Provide the (X, Y) coordinate of the cell's center where the given text is located.  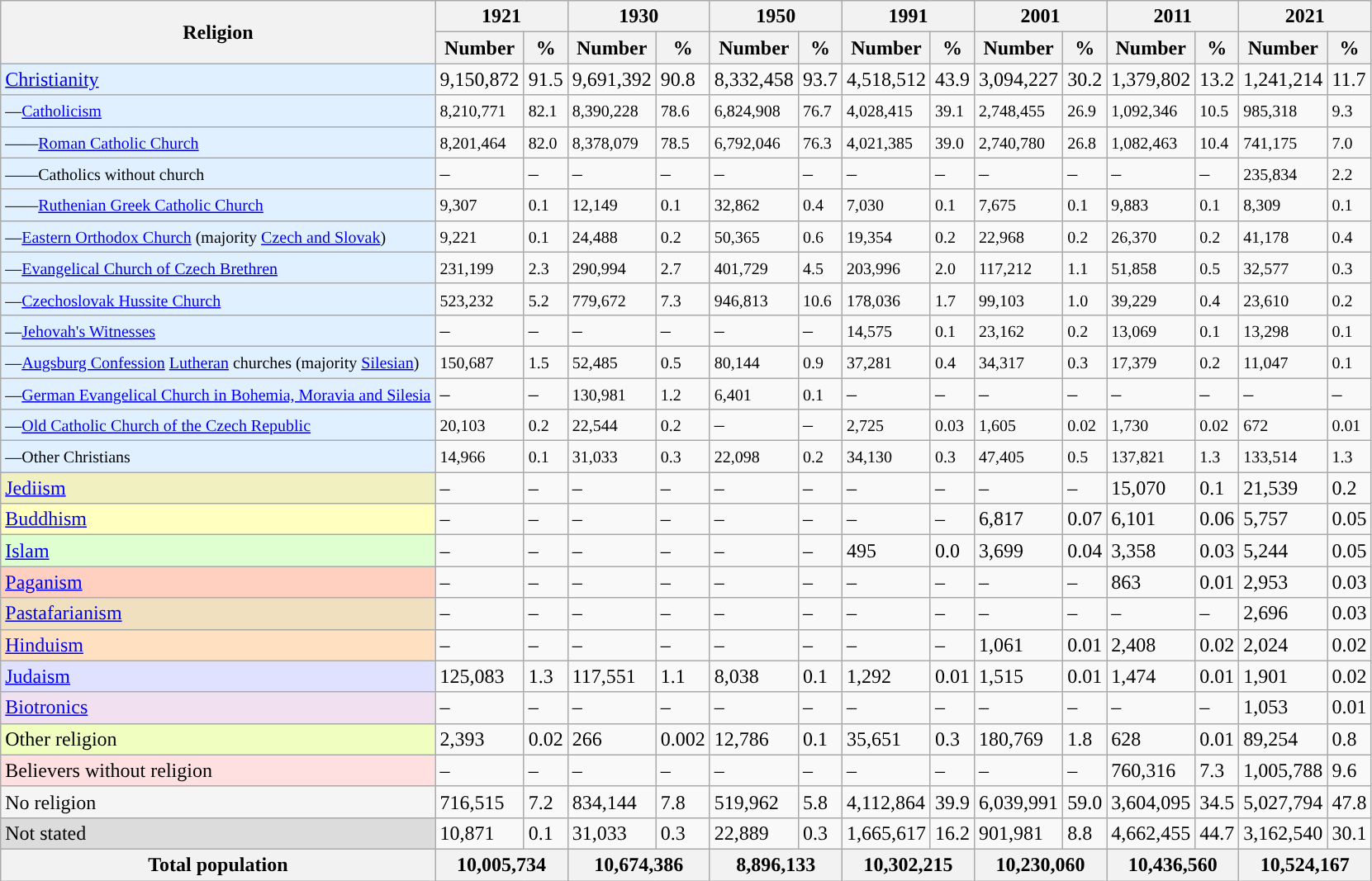
26.8 (1085, 142)
834,144 (611, 802)
716,515 (479, 802)
1.2 (682, 394)
80,144 (753, 362)
—Augsburg Confession Lutheran churches (majority Silesian) (218, 362)
34,130 (885, 457)
0.07 (1085, 519)
1,605 (1019, 425)
76.7 (819, 111)
14,575 (885, 330)
Jediism (218, 488)
37,281 (885, 362)
Biotronics (218, 708)
2.3 (545, 268)
0.6 (819, 236)
23,610 (1284, 299)
Buddhism (218, 519)
30.2 (1085, 79)
78.6 (682, 111)
2.2 (1350, 173)
50,365 (753, 236)
6,401 (753, 394)
0.9 (819, 362)
2,740,780 (1019, 142)
8,038 (753, 676)
22,544 (611, 425)
Believers without religion (218, 770)
12,149 (611, 205)
11,047 (1284, 362)
Christianity (218, 79)
0.04 (1085, 551)
7.2 (545, 802)
Total population (218, 864)
0.06 (1218, 519)
10.4 (1218, 142)
8,201,464 (479, 142)
1950 (776, 17)
9.3 (1350, 111)
34,317 (1019, 362)
—Catholicism (218, 111)
1.8 (1085, 739)
4,028,415 (885, 111)
863 (1151, 582)
2,393 (479, 739)
22,889 (753, 833)
2,725 (885, 425)
2,408 (1151, 645)
2021 (1305, 17)
Not stated (218, 833)
628 (1151, 739)
523,232 (479, 299)
9,307 (479, 205)
90.8 (682, 79)
290,994 (611, 268)
39,229 (1151, 299)
180,769 (1019, 739)
401,729 (753, 268)
946,813 (753, 299)
231,199 (479, 268)
6,101 (1151, 519)
——Catholics without church (218, 173)
0.0 (952, 551)
5.8 (819, 802)
6,039,991 (1019, 802)
741,175 (1284, 142)
8,332,458 (753, 79)
5.2 (545, 299)
78.5 (682, 142)
41,178 (1284, 236)
13.2 (1218, 79)
32,577 (1284, 268)
266 (611, 739)
6,792,046 (753, 142)
32,862 (753, 205)
2,748,455 (1019, 111)
1.5 (545, 362)
39.9 (952, 802)
10,524,167 (1305, 864)
10.5 (1218, 111)
5,027,794 (1284, 802)
—German Evangelical Church in Bohemia, Moravia and Silesia (218, 394)
76.3 (819, 142)
1.7 (952, 299)
10,674,386 (639, 864)
7.8 (682, 802)
0.002 (682, 739)
10,230,060 (1041, 864)
—Czechoslovak Hussite Church (218, 299)
Religion (218, 32)
1,665,617 (885, 833)
4,112,864 (885, 802)
1,061 (1019, 645)
1,092,346 (1151, 111)
0.8 (1350, 739)
—Old Catholic Church of the Czech Republic (218, 425)
495 (885, 551)
47.8 (1350, 802)
19,354 (885, 236)
6,817 (1019, 519)
1,515 (1019, 676)
44.7 (1218, 833)
13,298 (1284, 330)
Paganism (218, 582)
125,083 (479, 676)
5,757 (1284, 519)
10,436,560 (1173, 864)
4,662,455 (1151, 833)
52,485 (611, 362)
——Roman Catholic Church (218, 142)
11.7 (1350, 79)
35,651 (885, 739)
2001 (1041, 17)
7.0 (1350, 142)
8.8 (1085, 833)
—Evangelical Church of Czech Brethren (218, 268)
3,358 (1151, 551)
21,539 (1284, 488)
17,379 (1151, 362)
—Jehovah's Witnesses (218, 330)
117,212 (1019, 268)
1,053 (1284, 708)
9,150,872 (479, 79)
1921 (501, 17)
91.5 (545, 79)
47,405 (1019, 457)
203,996 (885, 268)
1,901 (1284, 676)
8,390,228 (611, 111)
24,488 (611, 236)
7,030 (885, 205)
16.2 (952, 833)
Pastafarianism (218, 613)
1,474 (1151, 676)
779,672 (611, 299)
No religion (218, 802)
117,551 (611, 676)
—Eastern Orthodox Church (majority Czech and Slovak) (218, 236)
22,968 (1019, 236)
8,378,079 (611, 142)
4,021,385 (885, 142)
1,082,463 (1151, 142)
82.0 (545, 142)
99,103 (1019, 299)
3,162,540 (1284, 833)
1991 (908, 17)
137,821 (1151, 457)
82.1 (545, 111)
10,005,734 (501, 864)
89,254 (1284, 739)
—Other Christians (218, 457)
2,696 (1284, 613)
1.0 (1085, 299)
985,318 (1284, 111)
34.5 (1218, 802)
Judaism (218, 676)
93.7 (819, 79)
15,070 (1151, 488)
178,036 (885, 299)
22,098 (753, 457)
130,981 (611, 394)
235,834 (1284, 173)
9,883 (1151, 205)
1,379,802 (1151, 79)
Hinduism (218, 645)
519,962 (753, 802)
8,210,771 (479, 111)
9,221 (479, 236)
3,604,095 (1151, 802)
14,966 (479, 457)
——Ruthenian Greek Catholic Church (218, 205)
30.1 (1350, 833)
150,687 (479, 362)
23,162 (1019, 330)
13,069 (1151, 330)
51,858 (1151, 268)
3,699 (1019, 551)
20,103 (479, 425)
133,514 (1284, 457)
9.6 (1350, 770)
39.0 (952, 142)
2.0 (952, 268)
9,691,392 (611, 79)
8,896,133 (776, 864)
12,786 (753, 739)
10.6 (819, 299)
760,316 (1151, 770)
2,024 (1284, 645)
3,094,227 (1019, 79)
26,370 (1151, 236)
26.9 (1085, 111)
6,824,908 (753, 111)
Other religion (218, 739)
1,005,788 (1284, 770)
Islam (218, 551)
4.5 (819, 268)
8,309 (1284, 205)
1,292 (885, 676)
7,675 (1019, 205)
59.0 (1085, 802)
2,953 (1284, 582)
5,244 (1284, 551)
901,981 (1019, 833)
672 (1284, 425)
4,518,512 (885, 79)
2011 (1173, 17)
1,241,214 (1284, 79)
10,302,215 (908, 864)
43.9 (952, 79)
2.7 (682, 268)
1930 (639, 17)
1,730 (1151, 425)
10,871 (479, 833)
39.1 (952, 111)
